Determine the (x, y) coordinate at the center of the cell enclosing the given text.  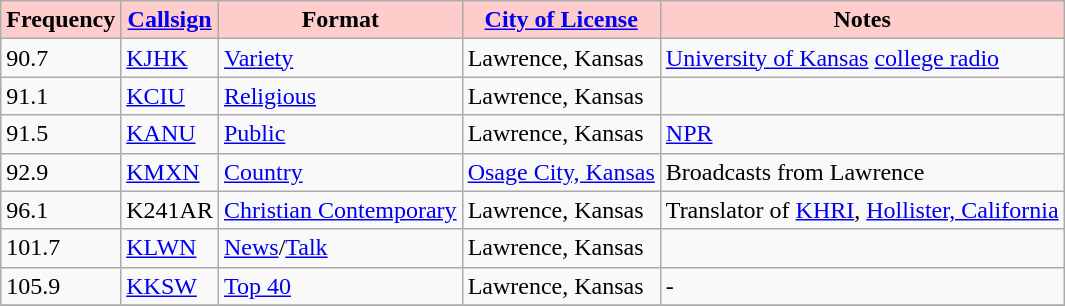
KLWN (170, 248)
Translator of KHRI, Hollister, California (862, 210)
KKSW (170, 286)
NPR (862, 134)
Frequency (61, 20)
Format (340, 20)
News/Talk (340, 248)
Country (340, 172)
Notes (862, 20)
University of Kansas college radio (862, 58)
90.7 (61, 58)
KANU (170, 134)
Christian Contemporary (340, 210)
KJHK (170, 58)
96.1 (61, 210)
- (862, 286)
Top 40 (340, 286)
City of License (561, 20)
91.5 (61, 134)
Public (340, 134)
Religious (340, 96)
105.9 (61, 286)
101.7 (61, 248)
Broadcasts from Lawrence (862, 172)
92.9 (61, 172)
KCIU (170, 96)
K241AR (170, 210)
91.1 (61, 96)
KMXN (170, 172)
Osage City, Kansas (561, 172)
Variety (340, 58)
Callsign (170, 20)
